Search for the cell housing the specified text and yield its [x, y] center coordinate. 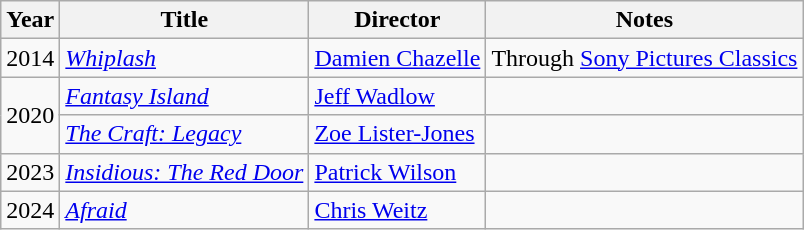
Whiplash [184, 58]
2024 [30, 210]
Notes [644, 20]
Director [398, 20]
Insidious: The Red Door [184, 172]
Patrick Wilson [398, 172]
Afraid [184, 210]
Year [30, 20]
2023 [30, 172]
Chris Weitz [398, 210]
Jeff Wadlow [398, 96]
Zoe Lister-Jones [398, 134]
Fantasy Island [184, 96]
2020 [30, 115]
2014 [30, 58]
Title [184, 20]
The Craft: Legacy [184, 134]
Damien Chazelle [398, 58]
Through Sony Pictures Classics [644, 58]
